Find where the given text appears and provide that cell's center as [x, y] coordinate. 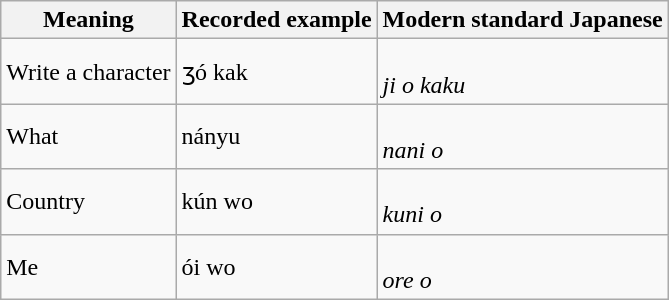
ʒó kak [276, 72]
ji o kaku [522, 72]
What [88, 136]
Write a character [88, 72]
kún wo [276, 202]
Meaning [88, 20]
Recorded example [276, 20]
Country [88, 202]
ore o [522, 266]
kuni o [522, 202]
nani o [522, 136]
nányu [276, 136]
ói wo [276, 266]
Me [88, 266]
Modern standard Japanese [522, 20]
